Locate the cell with the specified text and output its [X, Y] center coordinate. 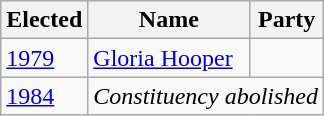
Name [169, 20]
Gloria Hooper [169, 58]
1979 [44, 58]
Constituency abolished [206, 96]
Party [287, 20]
1984 [44, 96]
Elected [44, 20]
